Find where the given text appears and provide that cell's center as [X, Y] coordinate. 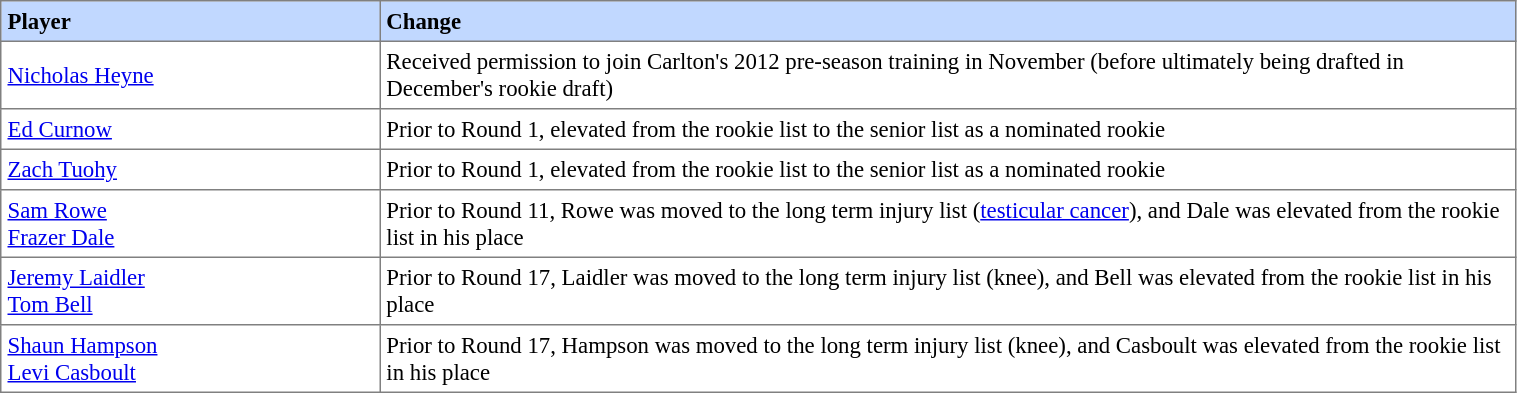
Prior to Round 17, Hampson was moved to the long term injury list (knee), and Casboult was elevated from the rookie list in his place [948, 359]
Sam Rowe Frazer Dale [190, 224]
Received permission to join Carlton's 2012 pre-season training in November (before ultimately being drafted in December's rookie draft) [948, 75]
Player [190, 21]
Nicholas Heyne [190, 75]
Change [948, 21]
Prior to Round 11, Rowe was moved to the long term injury list (testicular cancer), and Dale was elevated from the rookie list in his place [948, 224]
Ed Curnow [190, 129]
Zach Tuohy [190, 169]
Jeremy Laidler Tom Bell [190, 291]
Prior to Round 17, Laidler was moved to the long term injury list (knee), and Bell was elevated from the rookie list in his place [948, 291]
Shaun Hampson Levi Casboult [190, 359]
